Search for the cell housing the specified text and yield its [X, Y] center coordinate. 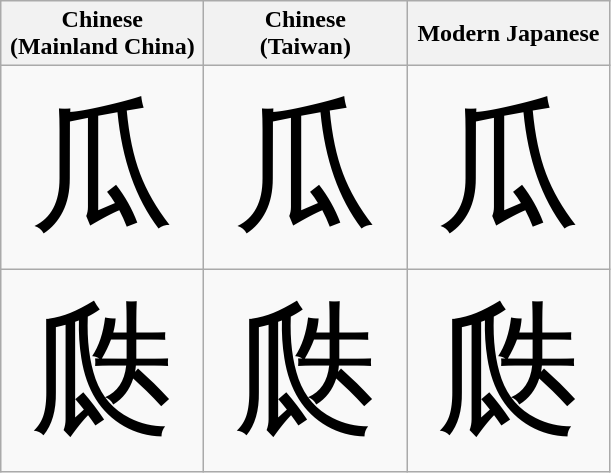
Chinese(Mainland China) [102, 34]
Modern Japanese [508, 34]
Chinese(Taiwan) [306, 34]
